Extract the (X, Y) coordinate from the center of the cell holding the provided text.  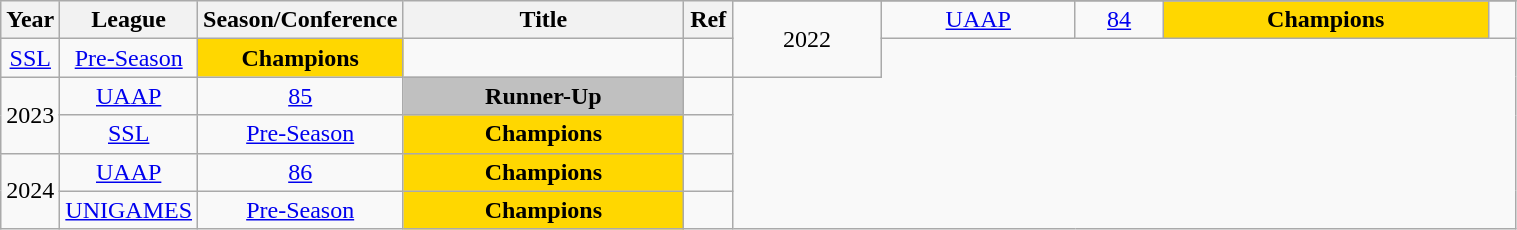
2023 (30, 115)
Ref (708, 20)
League (129, 20)
Runner-Up (544, 96)
2024 (30, 191)
UNIGAMES (129, 210)
Title (544, 20)
85 (300, 96)
86 (300, 172)
Season/Conference (300, 20)
84 (1120, 20)
Year (30, 20)
2022 (806, 39)
